Output the [x, y] coordinate of the center of the cell containing the given text.  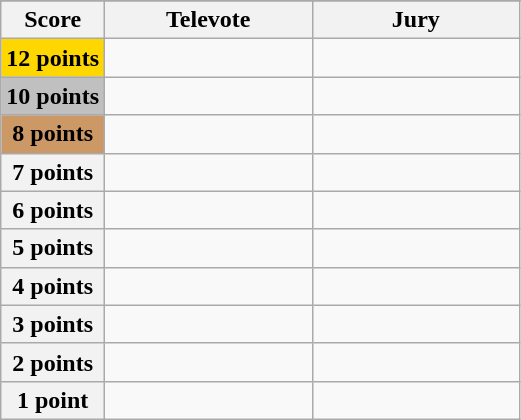
10 points [53, 96]
5 points [53, 248]
4 points [53, 286]
6 points [53, 210]
1 point [53, 400]
12 points [53, 58]
7 points [53, 172]
Televote [209, 20]
3 points [53, 324]
Score [53, 20]
Jury [416, 20]
2 points [53, 362]
8 points [53, 134]
